From the cell containing the given text, extract its center point as [X, Y] coordinate. 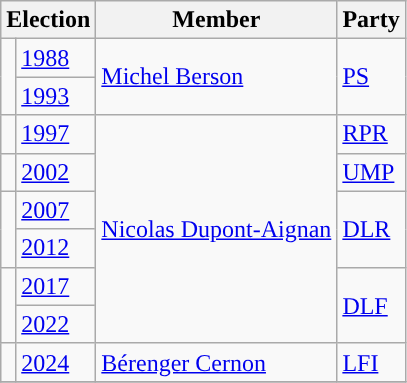
2002 [56, 172]
UMP [371, 172]
Bérenger Cernon [216, 362]
Member [216, 20]
Party [371, 20]
2024 [56, 362]
DLR [371, 229]
DLF [371, 305]
PS [371, 77]
Michel Berson [216, 77]
2017 [56, 286]
2007 [56, 210]
Nicolas Dupont-Aignan [216, 229]
1993 [56, 96]
2012 [56, 248]
RPR [371, 134]
LFI [371, 362]
Election [48, 20]
1997 [56, 134]
2022 [56, 324]
1988 [56, 58]
